Find where the given text appears and provide that cell's center as (x, y) coordinate. 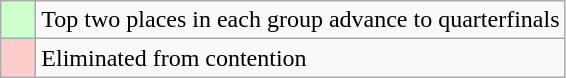
Top two places in each group advance to quarterfinals (300, 20)
Eliminated from contention (300, 58)
